Scan for the cell matching the given text and deliver its [x, y] coordinate at center. 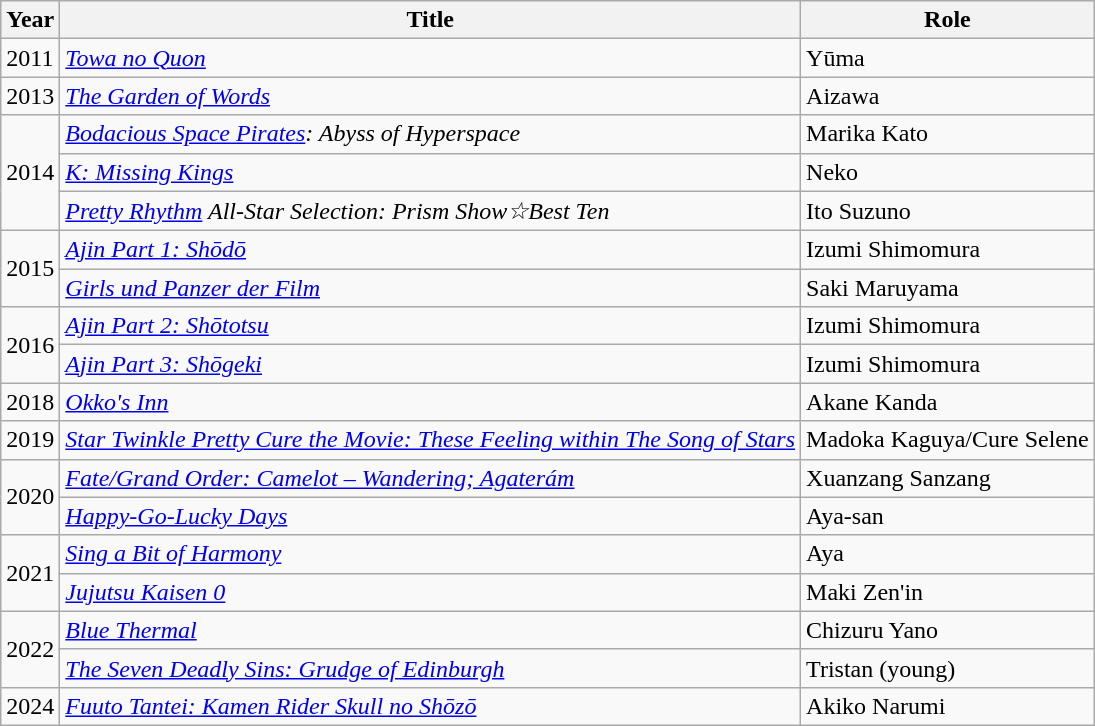
2014 [30, 173]
Akane Kanda [948, 402]
Madoka Kaguya/Cure Selene [948, 440]
2018 [30, 402]
Girls und Panzer der Film [430, 288]
Marika Kato [948, 134]
2020 [30, 497]
2011 [30, 58]
Chizuru Yano [948, 630]
Saki Maruyama [948, 288]
Aya-san [948, 516]
2016 [30, 345]
Fuuto Tantei: Kamen Rider Skull no Shōzō [430, 706]
K: Missing Kings [430, 172]
Sing a Bit of Harmony [430, 554]
Okko's Inn [430, 402]
2013 [30, 96]
Maki Zen'in [948, 592]
Towa no Quon [430, 58]
Yūma [948, 58]
Neko [948, 172]
2019 [30, 440]
2021 [30, 573]
Akiko Narumi [948, 706]
Fate/Grand Order: Camelot – Wandering; Agaterám [430, 478]
Bodacious Space Pirates: Abyss of Hyperspace [430, 134]
Ajin Part 3: Shōgeki [430, 364]
The Seven Deadly Sins: Grudge of Edinburgh [430, 668]
Role [948, 20]
Star Twinkle Pretty Cure the Movie: These Feeling within The Song of Stars [430, 440]
2015 [30, 269]
Aya [948, 554]
2022 [30, 649]
2024 [30, 706]
The Garden of Words [430, 96]
Pretty Rhythm All-Star Selection: Prism Show☆Best Ten [430, 211]
Ajin Part 2: Shōtotsu [430, 326]
Xuanzang Sanzang [948, 478]
Title [430, 20]
Aizawa [948, 96]
Year [30, 20]
Ajin Part 1: Shōdō [430, 250]
Blue Thermal [430, 630]
Happy-Go-Lucky Days [430, 516]
Ito Suzuno [948, 211]
Jujutsu Kaisen 0 [430, 592]
Tristan (young) [948, 668]
